From the cell containing the given text, extract its center point as (X, Y) coordinate. 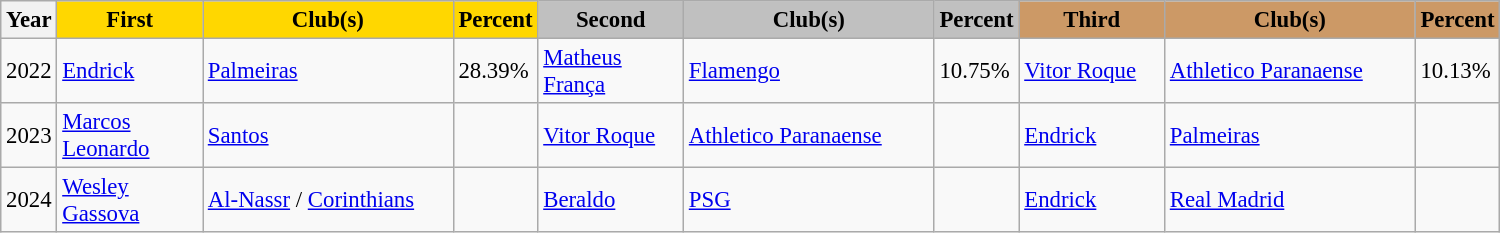
Al-Nassr / Corinthians (328, 200)
Beraldo (611, 200)
2024 (29, 200)
Second (611, 20)
Real Madrid (1290, 200)
Year (29, 20)
Matheus França (611, 72)
Santos (328, 136)
Marcos Leonardo (130, 136)
2023 (29, 136)
Third (1092, 20)
PSG (810, 200)
Wesley Gassova (130, 200)
Flamengo (810, 72)
10.75% (976, 72)
First (130, 20)
10.13% (1458, 72)
2022 (29, 72)
28.39% (496, 72)
